Pinpoint the cell where the given text exists, returning its (X, Y) midpoint coordinate. 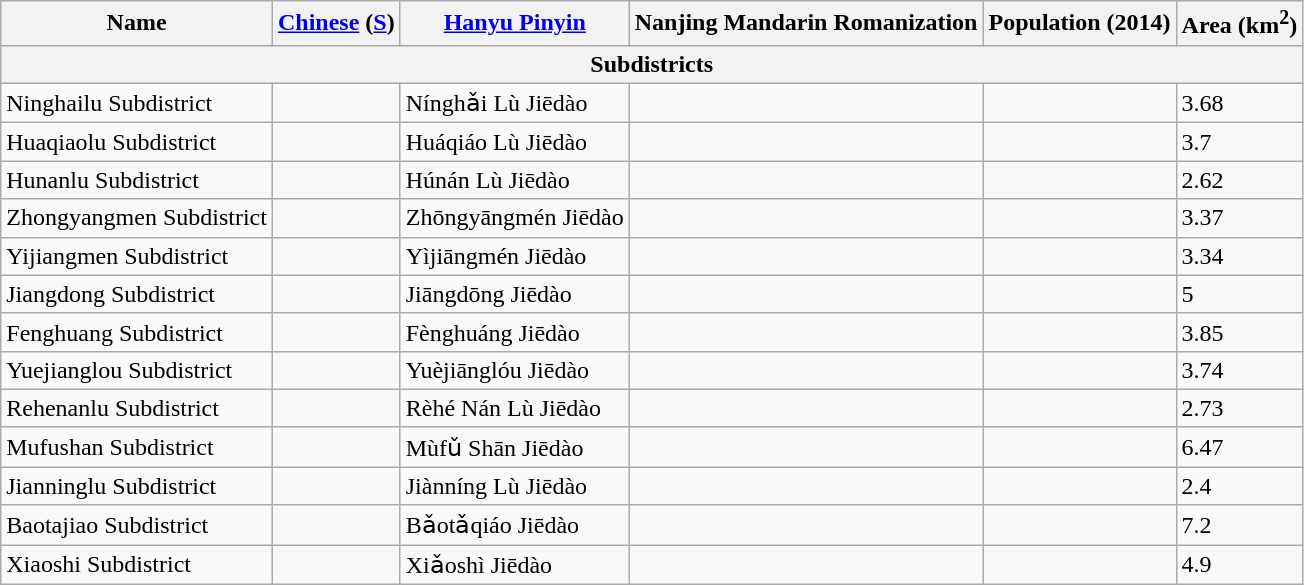
Jiāngdōng Jiēdào (514, 294)
3.68 (1240, 103)
2.73 (1240, 408)
Jiangdong Subdistrict (137, 294)
Hanyu Pinyin (514, 24)
4.9 (1240, 565)
Zhongyangmen Subdistrict (137, 218)
Zhōngyāngmén Jiēdào (514, 218)
Yuèjiānglóu Jiēdào (514, 370)
6.47 (1240, 447)
2.62 (1240, 180)
Huaqiaolu Subdistrict (137, 142)
Population (2014) (1080, 24)
Jiànníng Lù Jiēdào (514, 486)
3.34 (1240, 256)
Huáqiáo Lù Jiēdào (514, 142)
Xiaoshi Subdistrict (137, 565)
3.85 (1240, 332)
Baotajiao Subdistrict (137, 525)
Fènghuáng Jiēdào (514, 332)
Area (km2) (1240, 24)
Ninghailu Subdistrict (137, 103)
Rehenanlu Subdistrict (137, 408)
Rèhé Nán Lù Jiēdào (514, 408)
Yijiangmen Subdistrict (137, 256)
Nínghǎi Lù Jiēdào (514, 103)
Hunanlu Subdistrict (137, 180)
Yuejianglou Subdistrict (137, 370)
7.2 (1240, 525)
Húnán Lù Jiēdào (514, 180)
Mùfǔ Shān Jiēdào (514, 447)
2.4 (1240, 486)
Mufushan Subdistrict (137, 447)
Nanjing Mandarin Romanization (806, 24)
3.74 (1240, 370)
Yìjiāngmén Jiēdào (514, 256)
Jianninglu Subdistrict (137, 486)
Subdistricts (652, 64)
3.7 (1240, 142)
Fenghuang Subdistrict (137, 332)
Xiǎoshì Jiēdào (514, 565)
Chinese (S) (336, 24)
Name (137, 24)
3.37 (1240, 218)
5 (1240, 294)
Bǎotǎqiáo Jiēdào (514, 525)
